Provide the [X, Y] coordinate of the cell's center where the given text is located.  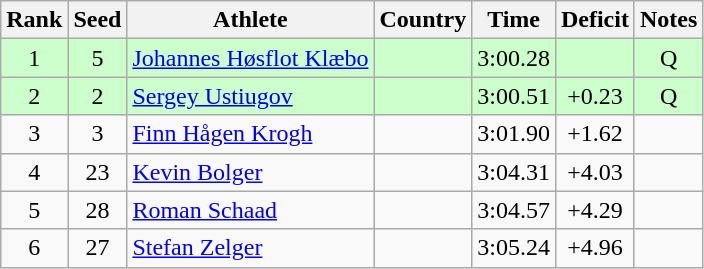
3:00.28 [514, 58]
Country [423, 20]
Deficit [594, 20]
+0.23 [594, 96]
+1.62 [594, 134]
27 [98, 248]
23 [98, 172]
+4.96 [594, 248]
Athlete [250, 20]
3:04.57 [514, 210]
3:00.51 [514, 96]
Johannes Høsflot Klæbo [250, 58]
Time [514, 20]
3:05.24 [514, 248]
3:04.31 [514, 172]
6 [34, 248]
4 [34, 172]
Finn Hågen Krogh [250, 134]
28 [98, 210]
Roman Schaad [250, 210]
Rank [34, 20]
Notes [668, 20]
+4.03 [594, 172]
Stefan Zelger [250, 248]
1 [34, 58]
Seed [98, 20]
+4.29 [594, 210]
Sergey Ustiugov [250, 96]
Kevin Bolger [250, 172]
3:01.90 [514, 134]
